Locate the cell with the specified text and output its (x, y) center coordinate. 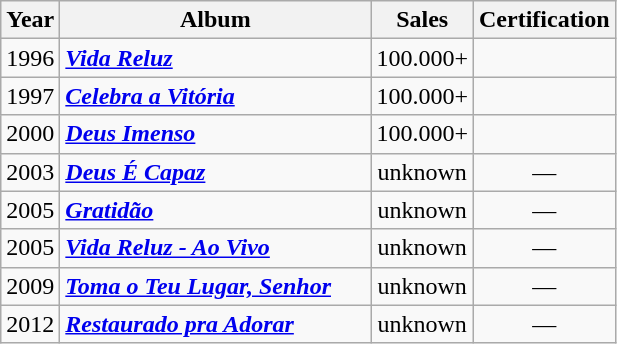
Toma o Teu Lugar, Senhor (216, 286)
Gratidão (216, 210)
Year (30, 20)
Album (216, 20)
2009 (30, 286)
2000 (30, 134)
Vida Reluz - Ao Vivo (216, 248)
1997 (30, 96)
Restaurado pra Adorar (216, 324)
1996 (30, 58)
Sales (422, 20)
Deus É Capaz (216, 172)
2012 (30, 324)
Deus Imenso (216, 134)
2003 (30, 172)
Vida Reluz (216, 58)
Certification (544, 20)
Celebra a Vitória (216, 96)
